Extract the (x, y) coordinate from the center of the cell holding the provided text.  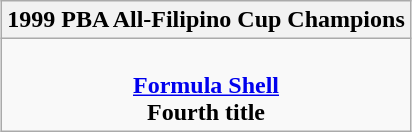
Formula Shell Fourth title (206, 85)
1999 PBA All-Filipino Cup Champions (206, 20)
